From the cell containing the given text, extract its center point as (x, y) coordinate. 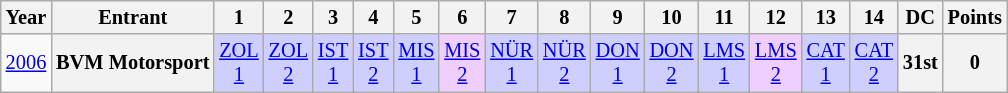
Entrant (132, 17)
2006 (26, 63)
4 (373, 17)
ZOL2 (288, 63)
3 (333, 17)
Year (26, 17)
DON1 (618, 63)
DON2 (672, 63)
7 (512, 17)
CAT2 (874, 63)
12 (776, 17)
0 (975, 63)
MIS2 (462, 63)
DC (920, 17)
5 (416, 17)
Points (975, 17)
9 (618, 17)
ZOL1 (238, 63)
14 (874, 17)
13 (826, 17)
LMS1 (724, 63)
11 (724, 17)
31st (920, 63)
LMS2 (776, 63)
MIS1 (416, 63)
IST1 (333, 63)
NÜR1 (512, 63)
10 (672, 17)
CAT1 (826, 63)
1 (238, 17)
6 (462, 17)
NÜR2 (564, 63)
IST2 (373, 63)
2 (288, 17)
BVM Motorsport (132, 63)
8 (564, 17)
